Detect which cell encompasses the target text, then output its [X, Y] center coordinate. 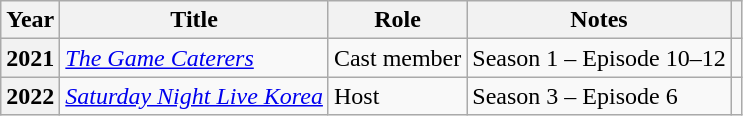
Season 1 – Episode 10–12 [599, 58]
Season 3 – Episode 6 [599, 96]
Host [397, 96]
The Game Caterers [194, 58]
2021 [30, 58]
Title [194, 20]
Role [397, 20]
Year [30, 20]
Saturday Night Live Korea [194, 96]
Cast member [397, 58]
2022 [30, 96]
Notes [599, 20]
